From the cell containing the given text, extract its center point as (X, Y) coordinate. 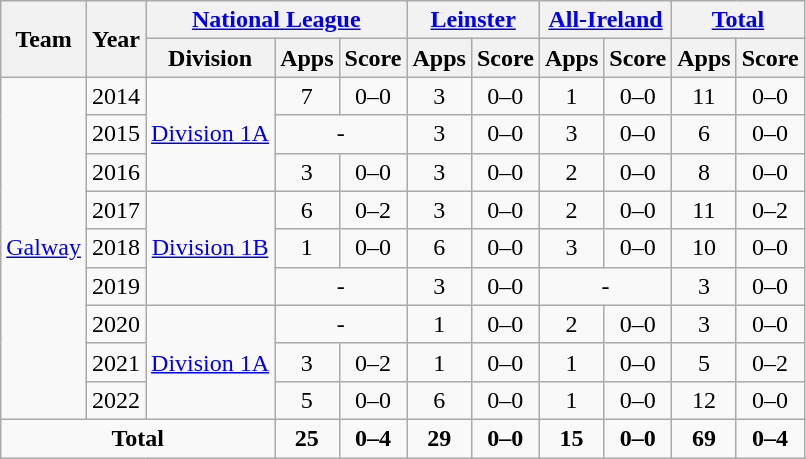
12 (704, 400)
National League (276, 20)
2019 (116, 286)
7 (307, 96)
10 (704, 248)
Galway (44, 248)
2015 (116, 134)
Year (116, 39)
2014 (116, 96)
8 (704, 172)
29 (439, 438)
2017 (116, 210)
All-Ireland (605, 20)
2020 (116, 324)
2018 (116, 248)
69 (704, 438)
2021 (116, 362)
15 (571, 438)
2022 (116, 400)
Team (44, 39)
2016 (116, 172)
25 (307, 438)
Division 1B (210, 248)
Division (210, 58)
Leinster (473, 20)
